Output the [x, y] coordinate of the center of the cell containing the given text.  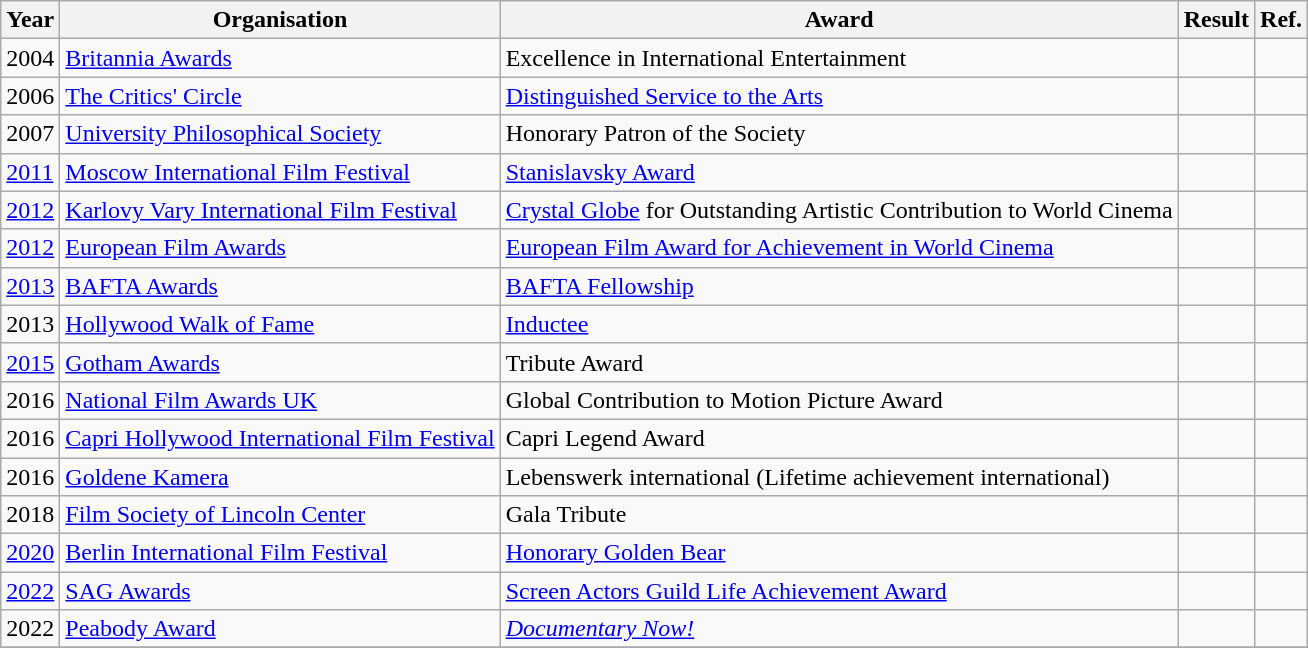
Honorary Patron of the Society [839, 134]
2020 [30, 553]
2015 [30, 362]
European Film Awards [280, 248]
Goldene Kamera [280, 477]
Result [1216, 20]
Karlovy Vary International Film Festival [280, 210]
Film Society of Lincoln Center [280, 515]
Gala Tribute [839, 515]
2004 [30, 58]
Organisation [280, 20]
BAFTA Awards [280, 286]
2007 [30, 134]
Honorary Golden Bear [839, 553]
Tribute Award [839, 362]
Britannia Awards [280, 58]
Crystal Globe for Outstanding Artistic Contribution to World Cinema [839, 210]
Peabody Award [280, 629]
Global Contribution to Motion Picture Award [839, 400]
Award [839, 20]
Inductee [839, 324]
Ref. [1282, 20]
Berlin International Film Festival [280, 553]
SAG Awards [280, 591]
Screen Actors Guild Life Achievement Award [839, 591]
Hollywood Walk of Fame [280, 324]
Lebenswerk international (Lifetime achievement international) [839, 477]
Capri Legend Award [839, 438]
Documentary Now! [839, 629]
The Critics' Circle [280, 96]
Capri Hollywood International Film Festival [280, 438]
Excellence in International Entertainment [839, 58]
National Film Awards UK [280, 400]
Moscow International Film Festival [280, 172]
University Philosophical Society [280, 134]
2011 [30, 172]
BAFTA Fellowship [839, 286]
Gotham Awards [280, 362]
2006 [30, 96]
Year [30, 20]
Stanislavsky Award [839, 172]
European Film Award for Achievement in World Cinema [839, 248]
Distinguished Service to the Arts [839, 96]
2018 [30, 515]
